Capture the cell that displays the provided text and extract its [x, y] central coordinate. 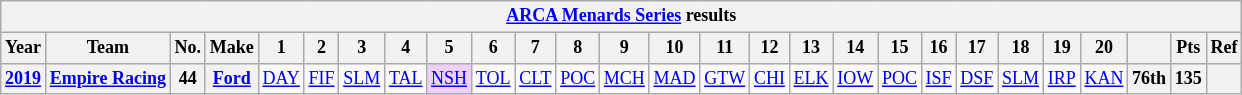
No. [188, 48]
76th [1150, 78]
TAL [406, 78]
DSF [977, 78]
Empire Racing [108, 78]
CLT [536, 78]
8 [578, 48]
4 [406, 48]
Pts [1188, 48]
Year [24, 48]
135 [1188, 78]
1 [281, 48]
18 [1021, 48]
44 [188, 78]
17 [977, 48]
12 [770, 48]
CHI [770, 78]
7 [536, 48]
KAN [1104, 78]
Team [108, 48]
Ref [1224, 48]
TOL [492, 78]
15 [900, 48]
16 [938, 48]
Ford [232, 78]
ARCA Menards Series results [622, 16]
2 [322, 48]
2019 [24, 78]
13 [811, 48]
IOW [856, 78]
MCH [625, 78]
FIF [322, 78]
3 [362, 48]
6 [492, 48]
MAD [674, 78]
Make [232, 48]
NSH [450, 78]
11 [725, 48]
IRP [1062, 78]
ISF [938, 78]
GTW [725, 78]
9 [625, 48]
19 [1062, 48]
5 [450, 48]
ELK [811, 78]
14 [856, 48]
20 [1104, 48]
10 [674, 48]
DAY [281, 78]
